Provide the [X, Y] coordinate of the cell's center where the given text is located.  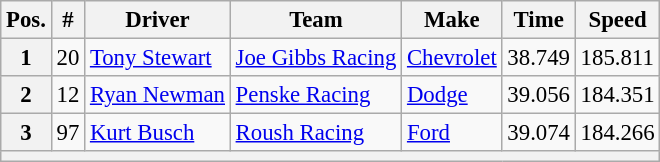
Kurt Busch [158, 133]
Dodge [452, 95]
39.056 [538, 95]
Make [452, 20]
3 [26, 133]
Team [316, 20]
184.351 [618, 95]
Roush Racing [316, 133]
Speed [618, 20]
Ford [452, 133]
Pos. [26, 20]
# [68, 20]
184.266 [618, 133]
Tony Stewart [158, 58]
2 [26, 95]
Penske Racing [316, 95]
Time [538, 20]
Driver [158, 20]
39.074 [538, 133]
38.749 [538, 58]
Ryan Newman [158, 95]
Joe Gibbs Racing [316, 58]
185.811 [618, 58]
20 [68, 58]
Chevrolet [452, 58]
97 [68, 133]
1 [26, 58]
12 [68, 95]
